For the text-containing cell, return its midpoint in (x, y) coordinate format. 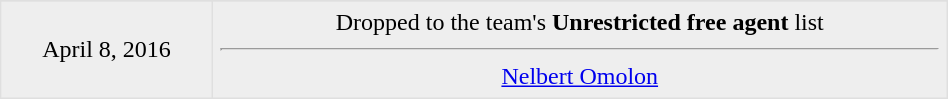
Dropped to the team's Unrestricted free agent listNelbert Omolon (580, 50)
April 8, 2016 (107, 50)
